Search for the cell housing the specified text and yield its (X, Y) center coordinate. 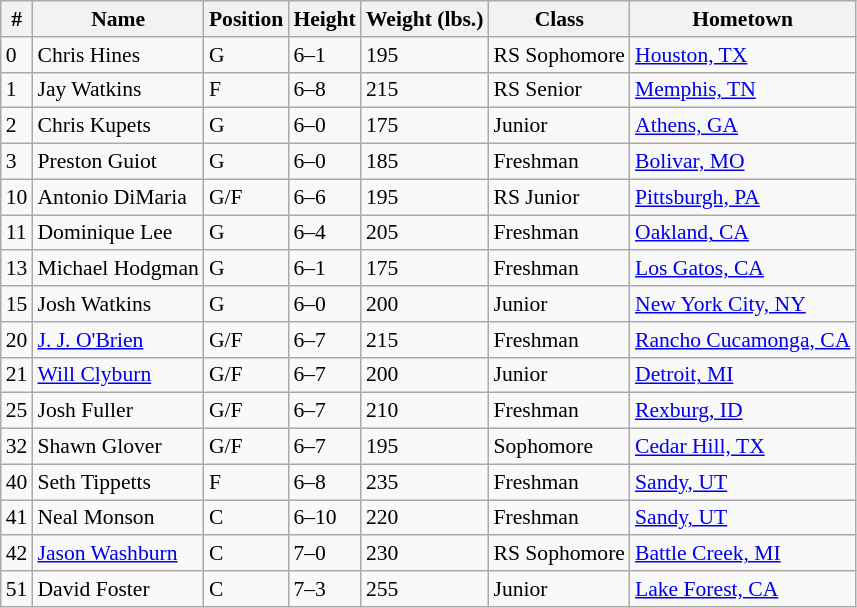
Houston, TX (742, 55)
Rexburg, ID (742, 411)
Michael Hodgman (118, 269)
230 (425, 554)
Neal Monson (118, 518)
Cedar Hill, TX (742, 447)
Shawn Glover (118, 447)
Dominique Lee (118, 233)
RS Junior (560, 197)
Class (560, 19)
Jason Washburn (118, 554)
1 (17, 90)
Battle Creek, MI (742, 554)
Josh Fuller (118, 411)
235 (425, 482)
Pittsburgh, PA (742, 197)
Bolivar, MO (742, 162)
6–10 (324, 518)
7–3 (324, 589)
Height (324, 19)
New York City, NY (742, 304)
Position (246, 19)
13 (17, 269)
205 (425, 233)
40 (17, 482)
20 (17, 340)
15 (17, 304)
Rancho Cucamonga, CA (742, 340)
185 (425, 162)
3 (17, 162)
6–4 (324, 233)
Will Clyburn (118, 375)
32 (17, 447)
255 (425, 589)
Name (118, 19)
41 (17, 518)
Memphis, TN (742, 90)
Athens, GA (742, 126)
Detroit, MI (742, 375)
Weight (lbs.) (425, 19)
Chris Kupets (118, 126)
Lake Forest, CA (742, 589)
51 (17, 589)
Josh Watkins (118, 304)
7–0 (324, 554)
Sophomore (560, 447)
David Foster (118, 589)
Seth Tippetts (118, 482)
25 (17, 411)
42 (17, 554)
J. J. O'Brien (118, 340)
10 (17, 197)
220 (425, 518)
6–6 (324, 197)
RS Senior (560, 90)
Chris Hines (118, 55)
0 (17, 55)
Preston Guiot (118, 162)
11 (17, 233)
# (17, 19)
Oakland, CA (742, 233)
21 (17, 375)
Jay Watkins (118, 90)
Hometown (742, 19)
Los Gatos, CA (742, 269)
210 (425, 411)
Antonio DiMaria (118, 197)
2 (17, 126)
